Detect which cell encompasses the target text, then output its (X, Y) center coordinate. 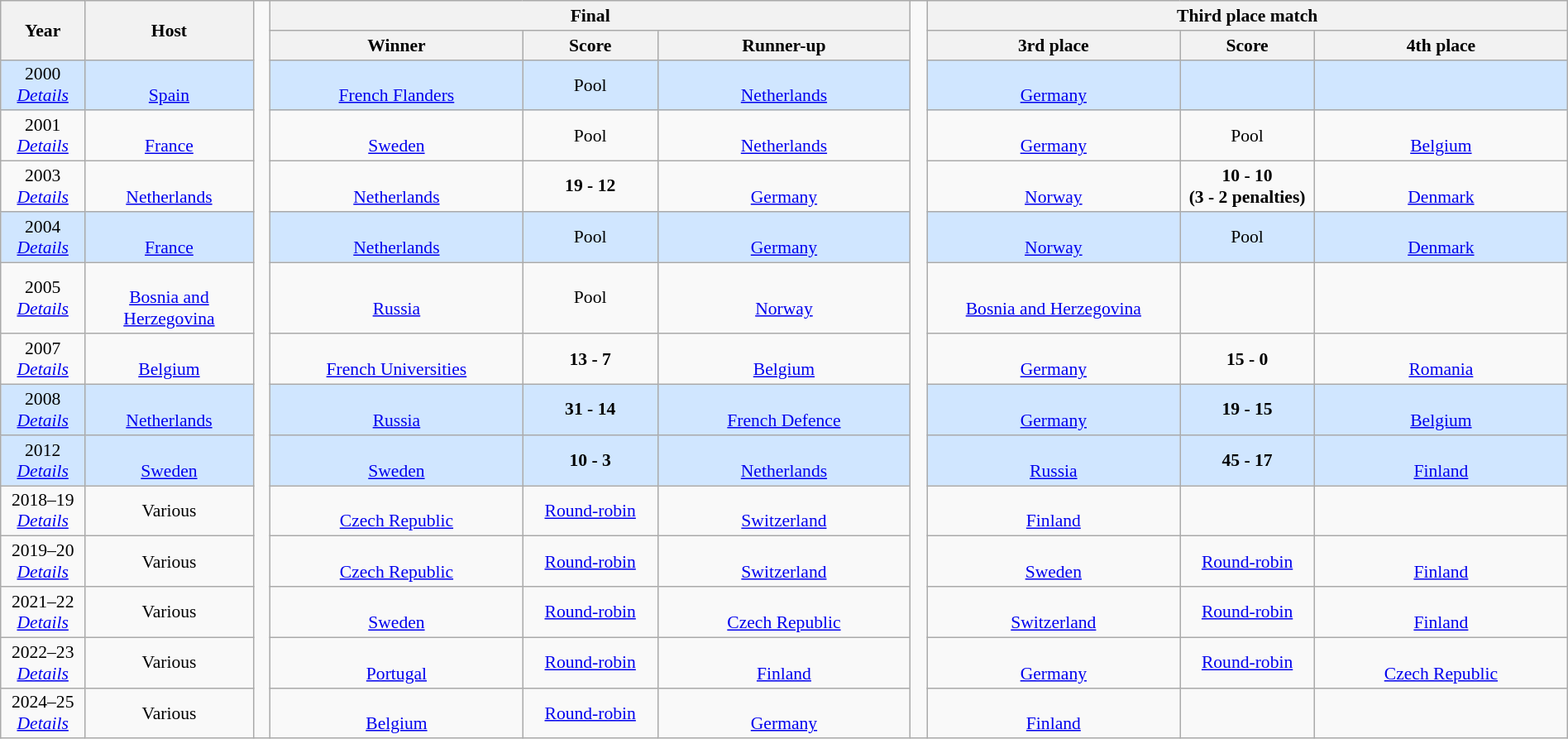
2024–25 Details (43, 713)
2005 Details (43, 298)
Final (590, 16)
45 - 17 (1247, 460)
19 - 12 (590, 187)
Portugal (397, 662)
2001 Details (43, 136)
10 - 3 (590, 460)
Runner-up (784, 46)
2004 Details (43, 237)
15 - 0 (1247, 359)
2022–23 Details (43, 662)
Year (43, 30)
2007 Details (43, 359)
10 - 10(3 - 2 penalties) (1247, 187)
French Universities (397, 359)
4th place (1441, 46)
2003 Details (43, 187)
Third place match (1247, 16)
2000 Details (43, 84)
French Defence (784, 410)
2008 Details (43, 410)
Spain (170, 84)
Host (170, 30)
2012 Details (43, 460)
2021–22 Details (43, 612)
Romania (1441, 359)
Winner (397, 46)
31 - 14 (590, 410)
2018–19 Details (43, 511)
13 - 7 (590, 359)
19 - 15 (1247, 410)
3rd place (1054, 46)
French Flanders (397, 84)
2019–20 Details (43, 561)
